Determine the (X, Y) coordinate at the center of the cell enclosing the given text.  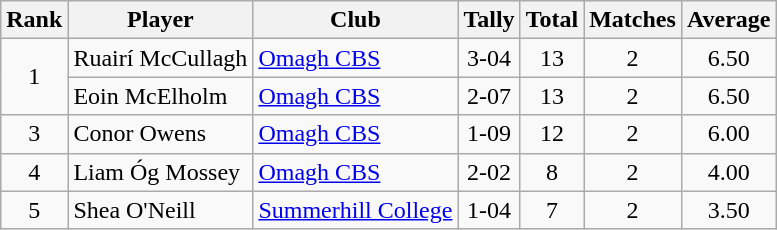
Tally (489, 20)
5 (34, 210)
Average (728, 20)
4 (34, 172)
3-04 (489, 58)
7 (552, 210)
2-07 (489, 96)
Conor Owens (160, 134)
Liam Óg Mossey (160, 172)
8 (552, 172)
12 (552, 134)
Ruairí McCullagh (160, 58)
Rank (34, 20)
3.50 (728, 210)
1 (34, 77)
Summerhill College (356, 210)
2-02 (489, 172)
Matches (633, 20)
Player (160, 20)
3 (34, 134)
Total (552, 20)
Eoin McElholm (160, 96)
Shea O'Neill (160, 210)
4.00 (728, 172)
1-04 (489, 210)
1-09 (489, 134)
Club (356, 20)
6.00 (728, 134)
